From the cell containing the given text, extract its center point as (x, y) coordinate. 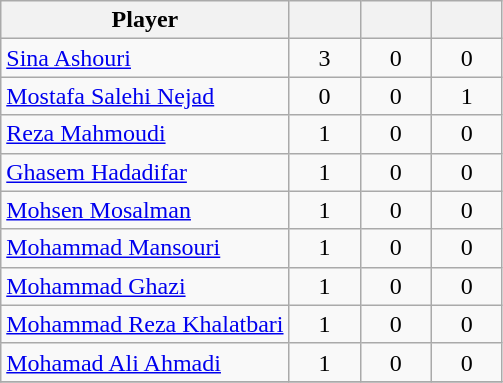
Mohammad Mansouri (145, 248)
Mohamad Ali Ahmadi (145, 362)
Player (145, 20)
Mohsen Mosalman (145, 210)
3 (324, 58)
Ghasem Hadadifar (145, 172)
Sina Ashouri (145, 58)
Reza Mahmoudi (145, 134)
Mohammad Reza Khalatbari (145, 324)
Mohammad Ghazi (145, 286)
Mostafa Salehi Nejad (145, 96)
